Capture the cell that displays the provided text and extract its (x, y) central coordinate. 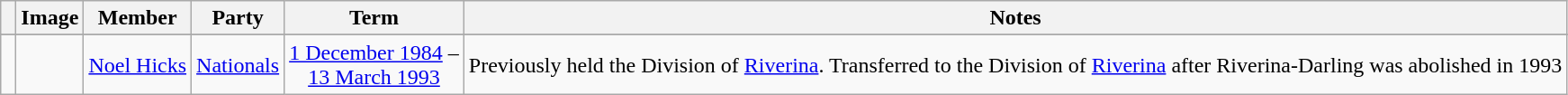
1 December 1984 –13 March 1993 (374, 65)
Term (374, 18)
Nationals (238, 65)
Party (238, 18)
Notes (1015, 18)
Previously held the Division of Riverina. Transferred to the Division of Riverina after Riverina-Darling was abolished in 1993 (1015, 65)
Image (50, 18)
Noel Hicks (138, 65)
Member (138, 18)
